Scan for the cell matching the given text and deliver its [x, y] coordinate at center. 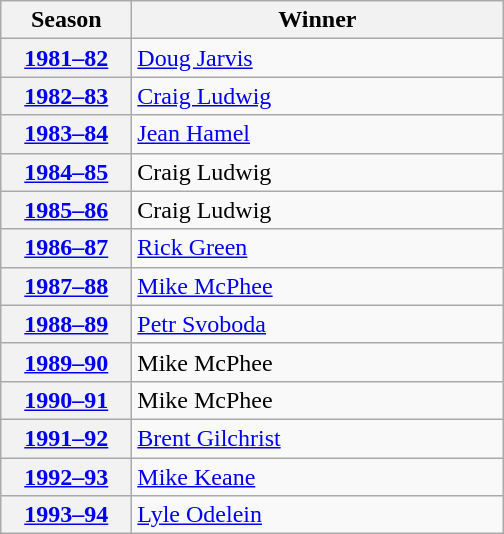
1988–89 [66, 324]
Season [66, 20]
Petr Svoboda [318, 324]
Lyle Odelein [318, 515]
1985–86 [66, 210]
1987–88 [66, 286]
1989–90 [66, 362]
1981–82 [66, 58]
1992–93 [66, 477]
Jean Hamel [318, 134]
1984–85 [66, 172]
Rick Green [318, 248]
1991–92 [66, 438]
1983–84 [66, 134]
Doug Jarvis [318, 58]
1990–91 [66, 400]
Winner [318, 20]
1982–83 [66, 96]
Mike Keane [318, 477]
1993–94 [66, 515]
1986–87 [66, 248]
Brent Gilchrist [318, 438]
